Pinpoint the cell where the given text exists, returning its (X, Y) midpoint coordinate. 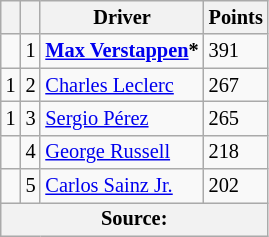
Max Verstappen* (122, 51)
391 (236, 51)
218 (236, 152)
2 (31, 85)
Source: (134, 219)
Points (236, 17)
267 (236, 85)
Driver (122, 17)
Carlos Sainz Jr. (122, 186)
3 (31, 118)
Sergio Pérez (122, 118)
5 (31, 186)
202 (236, 186)
George Russell (122, 152)
Charles Leclerc (122, 85)
4 (31, 152)
265 (236, 118)
